Detect which cell encompasses the target text, then output its (X, Y) center coordinate. 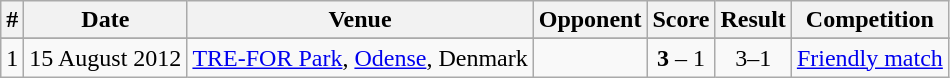
TRE-FOR Park, Odense, Denmark (360, 58)
Score (681, 20)
3 – 1 (681, 58)
Venue (360, 20)
# (12, 20)
Result (753, 20)
15 August 2012 (106, 58)
1 (12, 58)
Competition (870, 20)
3–1 (753, 58)
Opponent (590, 20)
Friendly match (870, 58)
Date (106, 20)
